Output the [X, Y] coordinate of the center of the cell containing the given text.  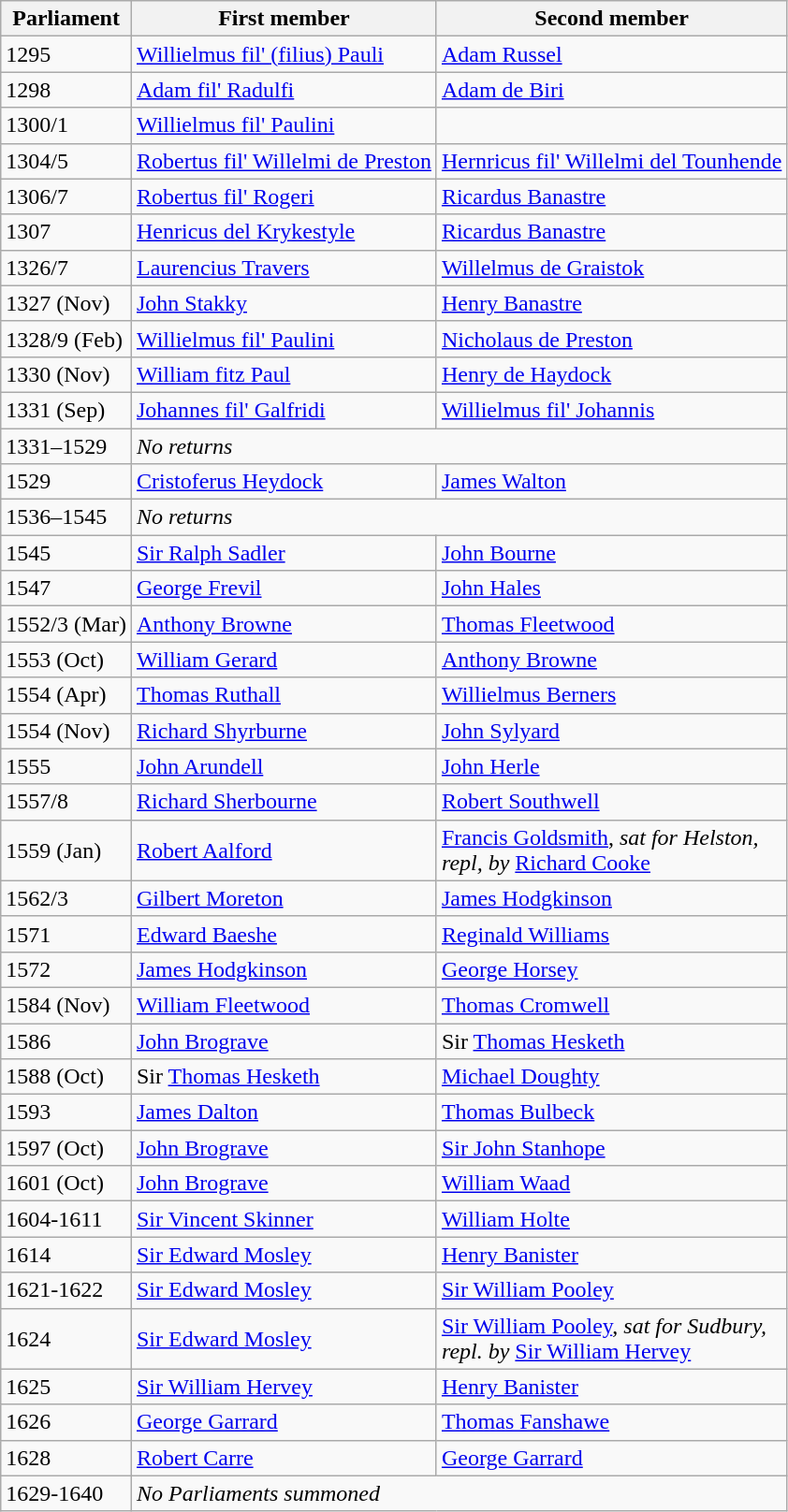
1554 (Apr) [66, 695]
Thomas Cromwell [611, 1005]
John Sylyard [611, 731]
1328/9 (Feb) [66, 339]
1584 (Nov) [66, 1005]
1597 (Oct) [66, 1148]
William fitz Paul [284, 374]
Robert Southwell [611, 802]
Thomas Fleetwood [611, 624]
Willielmus Berners [611, 695]
1625 [66, 1387]
1559 (Jan) [66, 850]
1571 [66, 934]
Thomas Ruthall [284, 695]
1295 [66, 54]
Sir William Pooley, sat for Sudbury, repl. by Sir William Hervey [611, 1338]
1304/5 [66, 161]
Michael Doughty [611, 1077]
1553 (Oct) [66, 660]
Reginald Williams [611, 934]
Richard Sherbourne [284, 802]
Sir Ralph Sadler [284, 553]
Willielmus fil' Johannis [611, 410]
1601 (Oct) [66, 1184]
1536–1545 [66, 517]
Johannes fil' Galfridi [284, 410]
1572 [66, 969]
1326/7 [66, 268]
1545 [66, 553]
John Bourne [611, 553]
Sir William Hervey [284, 1387]
Henricus del Krykestyle [284, 232]
Laurencius Travers [284, 268]
John Arundell [284, 766]
James Dalton [284, 1112]
George Horsey [611, 969]
1562/3 [66, 898]
Hernricus fil' Willelmi del Tounhende [611, 161]
William Holte [611, 1219]
1614 [66, 1255]
Sir John Stanhope [611, 1148]
Henry de Haydock [611, 374]
Nicholaus de Preston [611, 339]
1552/3 (Mar) [66, 624]
George Frevil [284, 589]
Willielmus fil' (filius) Pauli [284, 54]
Adam fil' Radulfi [284, 90]
1593 [66, 1112]
Sir William Pooley [611, 1290]
1331–1529 [66, 446]
1554 (Nov) [66, 731]
1300/1 [66, 125]
Robert Carre [284, 1458]
1588 (Oct) [66, 1077]
Francis Goldsmith, sat for Helston, repl, by Richard Cooke [611, 850]
John Hales [611, 589]
Thomas Bulbeck [611, 1112]
First member [284, 19]
Second member [611, 19]
William Fleetwood [284, 1005]
Richard Shyrburne [284, 731]
Robertus fil' Rogeri [284, 196]
1586 [66, 1041]
Robert Aalford [284, 850]
James Walton [611, 482]
Adam Russel [611, 54]
William Gerard [284, 660]
1555 [66, 766]
1330 (Nov) [66, 374]
Sir Vincent Skinner [284, 1219]
1529 [66, 482]
1547 [66, 589]
1306/7 [66, 196]
Henry Banastre [611, 303]
Edward Baeshe [284, 934]
Robertus fil' Willelmi de Preston [284, 161]
1557/8 [66, 802]
1307 [66, 232]
1621-1622 [66, 1290]
William Waad [611, 1184]
Cristoferus Heydock [284, 482]
Thomas Fanshawe [611, 1422]
Gilbert Moreton [284, 898]
1626 [66, 1422]
John Herle [611, 766]
1331 (Sep) [66, 410]
Adam de Biri [611, 90]
1604-1611 [66, 1219]
1298 [66, 90]
1327 (Nov) [66, 303]
1629-1640 [66, 1493]
1628 [66, 1458]
Willelmus de Graistok [611, 268]
1624 [66, 1338]
No Parliaments summoned [459, 1493]
Parliament [66, 19]
John Stakky [284, 303]
